Extract the [X, Y] coordinate from the center of the cell holding the provided text.  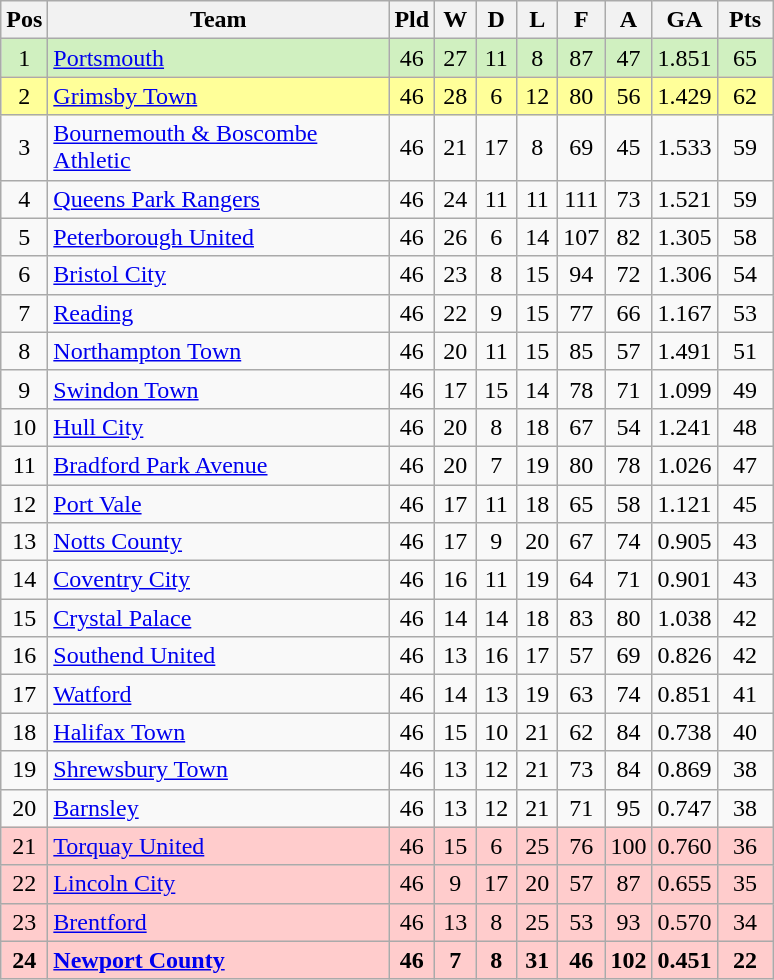
Halifax Town [218, 732]
0.570 [684, 922]
Brentford [218, 922]
1.306 [684, 275]
85 [582, 351]
1.241 [684, 427]
4 [24, 199]
0.901 [684, 580]
0.451 [684, 960]
100 [628, 846]
56 [628, 96]
0.738 [684, 732]
W [456, 20]
1 [24, 58]
5 [24, 237]
Hull City [218, 427]
0.655 [684, 884]
107 [582, 237]
76 [582, 846]
1.305 [684, 237]
1.026 [684, 465]
111 [582, 199]
Queens Park Rangers [218, 199]
3 [24, 148]
Pts [745, 20]
Portsmouth [218, 58]
Reading [218, 313]
Watford [218, 694]
34 [745, 922]
F [582, 20]
31 [538, 960]
1.521 [684, 199]
49 [745, 389]
0.869 [684, 770]
0.826 [684, 656]
D [496, 20]
64 [582, 580]
Bradford Park Avenue [218, 465]
Pos [24, 20]
83 [582, 618]
0.905 [684, 542]
0.851 [684, 694]
102 [628, 960]
1.167 [684, 313]
1.038 [684, 618]
51 [745, 351]
27 [456, 58]
0.747 [684, 808]
1.533 [684, 148]
95 [628, 808]
26 [456, 237]
Pld [412, 20]
41 [745, 694]
0.760 [684, 846]
48 [745, 427]
GA [684, 20]
Bournemouth & Boscombe Athletic [218, 148]
Shrewsbury Town [218, 770]
1.851 [684, 58]
Swindon Town [218, 389]
1.491 [684, 351]
Team [218, 20]
Notts County [218, 542]
1.099 [684, 389]
Northampton Town [218, 351]
Newport County [218, 960]
Peterborough United [218, 237]
L [538, 20]
Southend United [218, 656]
Coventry City [218, 580]
1.429 [684, 96]
1.121 [684, 503]
82 [628, 237]
Torquay United [218, 846]
Grimsby Town [218, 96]
72 [628, 275]
28 [456, 96]
66 [628, 313]
2 [24, 96]
93 [628, 922]
40 [745, 732]
Crystal Palace [218, 618]
Barnsley [218, 808]
36 [745, 846]
63 [582, 694]
94 [582, 275]
77 [582, 313]
Bristol City [218, 275]
35 [745, 884]
Port Vale [218, 503]
A [628, 20]
Lincoln City [218, 884]
